Search for the cell housing the specified text and yield its [x, y] center coordinate. 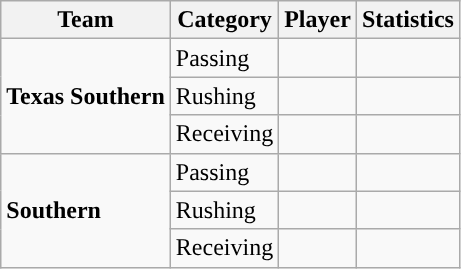
Texas Southern [86, 96]
Southern [86, 210]
Player [318, 20]
Team [86, 20]
Category [224, 20]
Statistics [408, 20]
